Return the (X, Y) coordinate for the center point of the cell that contains the specified text.  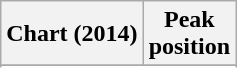
Chart (2014) (72, 34)
Peakposition (189, 34)
